From the cell containing the given text, extract its center point as (X, Y) coordinate. 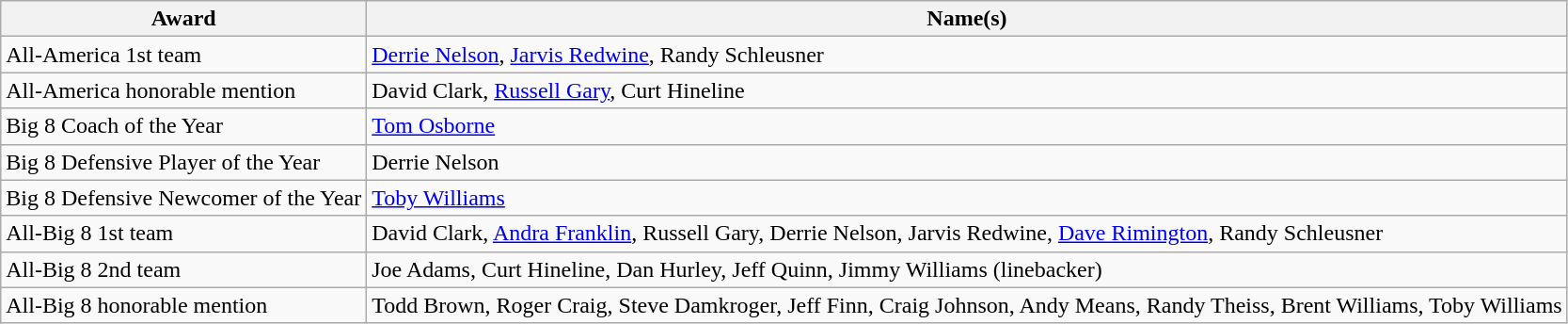
Derrie Nelson (967, 162)
Joe Adams, Curt Hineline, Dan Hurley, Jeff Quinn, Jimmy Williams (linebacker) (967, 269)
Derrie Nelson, Jarvis Redwine, Randy Schleusner (967, 55)
Big 8 Defensive Newcomer of the Year (184, 198)
All-America 1st team (184, 55)
All-Big 8 1st team (184, 234)
Name(s) (967, 19)
Big 8 Defensive Player of the Year (184, 162)
All-Big 8 2nd team (184, 269)
Todd Brown, Roger Craig, Steve Damkroger, Jeff Finn, Craig Johnson, Andy Means, Randy Theiss, Brent Williams, Toby Williams (967, 305)
All-America honorable mention (184, 90)
Big 8 Coach of the Year (184, 126)
Award (184, 19)
David Clark, Russell Gary, Curt Hineline (967, 90)
Toby Williams (967, 198)
All-Big 8 honorable mention (184, 305)
David Clark, Andra Franklin, Russell Gary, Derrie Nelson, Jarvis Redwine, Dave Rimington, Randy Schleusner (967, 234)
Tom Osborne (967, 126)
